Provide the (X, Y) coordinate of the cell's center where the given text is located.  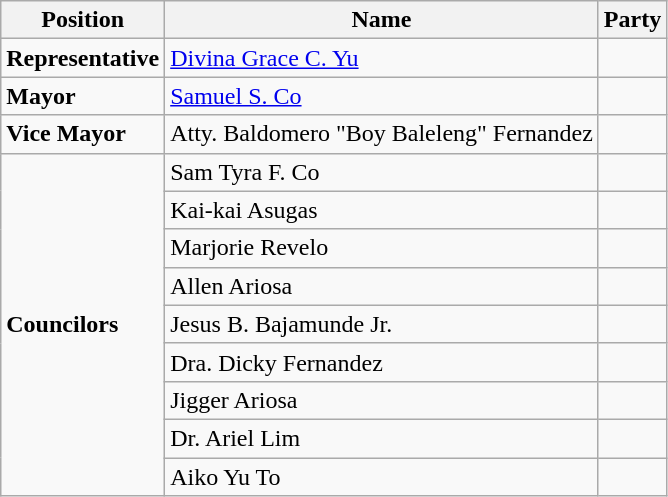
Vice Mayor (83, 134)
Name (382, 20)
Kai-kai Asugas (382, 210)
Samuel S. Co (382, 96)
Divina Grace C. Yu (382, 58)
Dr. Ariel Lim (382, 438)
Sam Tyra F. Co (382, 172)
Position (83, 20)
Dra. Dicky Fernandez (382, 362)
Aiko Yu To (382, 477)
Party (632, 20)
Representative (83, 58)
Marjorie Revelo (382, 248)
Mayor (83, 96)
Allen Ariosa (382, 286)
Atty. Baldomero "Boy Baleleng" Fernandez (382, 134)
Jigger Ariosa (382, 400)
Jesus B. Bajamunde Jr. (382, 324)
Councilors (83, 324)
